Return (x, y) of the center of cell containing provided text 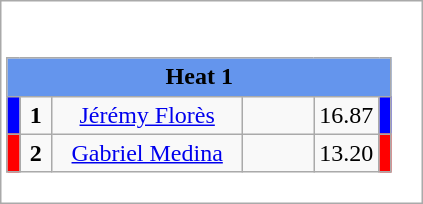
16.87 (346, 115)
Heat 1 (199, 77)
1 (36, 115)
Jérémy Florès (148, 115)
Heat 1 1 Jérémy Florès 16.87 2 Gabriel Medina 13.20 (212, 102)
13.20 (346, 153)
2 (36, 153)
Gabriel Medina (148, 153)
